Provide the (x, y) coordinate of the cell's center where the given text is located.  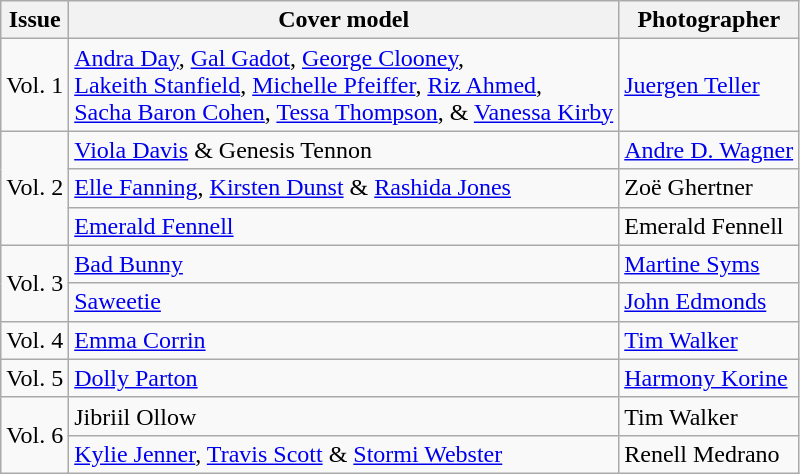
Harmony Korine (709, 378)
Elle Fanning, Kirsten Dunst & Rashida Jones (344, 188)
Vol. 2 (35, 188)
Cover model (344, 20)
Vol. 4 (35, 340)
Bad Bunny (344, 264)
Vol. 6 (35, 435)
Andre D. Wagner (709, 150)
Vol. 3 (35, 283)
Juergen Teller (709, 85)
Emma Corrin (344, 340)
Kylie Jenner, Travis Scott & Stormi Webster (344, 454)
Renell Medrano (709, 454)
Jibriil Ollow (344, 416)
Andra Day, Gal Gadot, George Clooney,Lakeith Stanfield, Michelle Pfeiffer, Riz Ahmed,Sacha Baron Cohen, Tessa Thompson, & Vanessa Kirby (344, 85)
Vol. 5 (35, 378)
Issue (35, 20)
Photographer (709, 20)
Viola Davis & Genesis Tennon (344, 150)
John Edmonds (709, 302)
Vol. 1 (35, 85)
Zoë Ghertner (709, 188)
Martine Syms (709, 264)
Saweetie (344, 302)
Dolly Parton (344, 378)
